Determine the (x, y) coordinate at the center of the cell enclosing the given text.  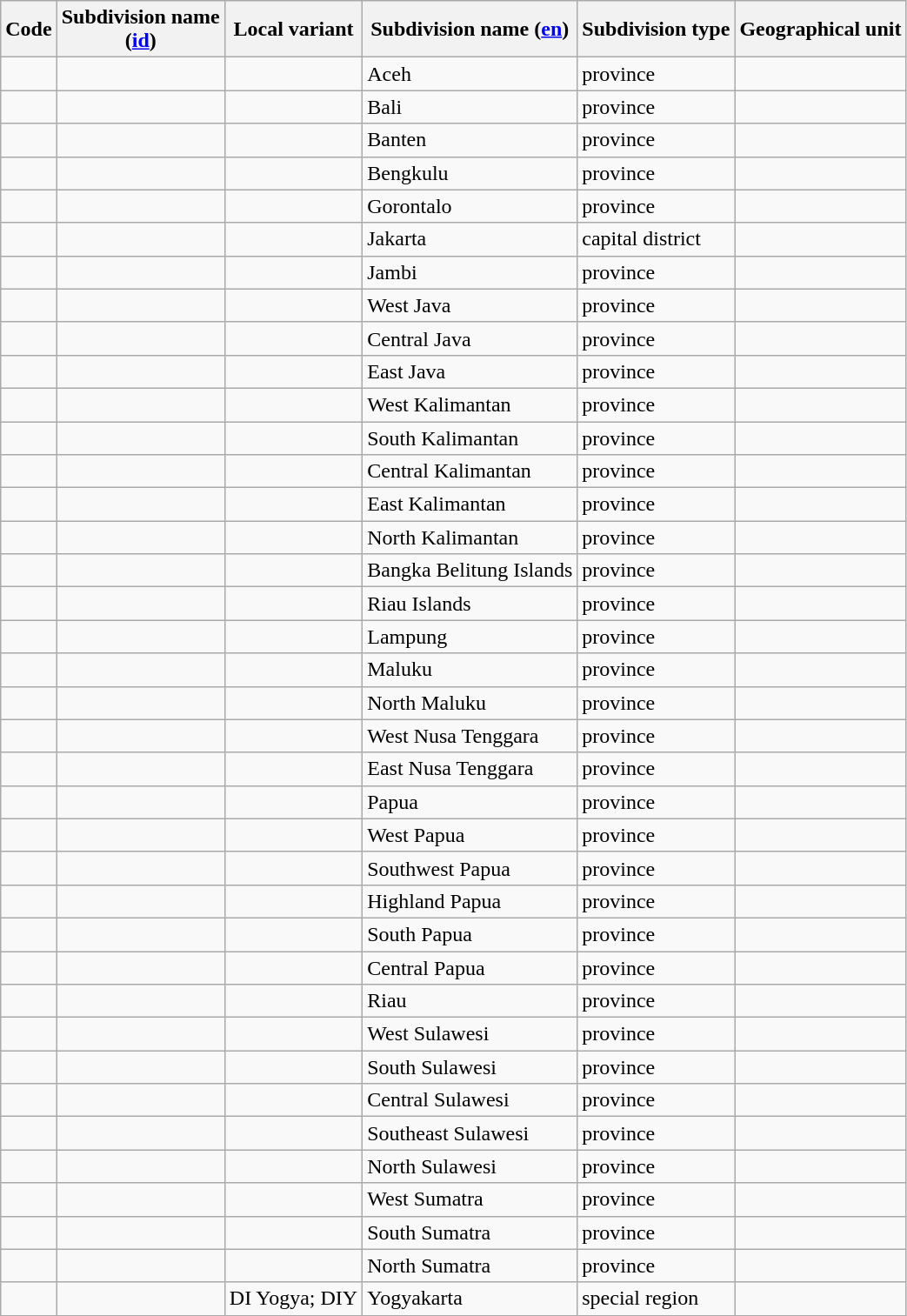
West Nusa Tenggara (470, 736)
South Kalimantan (470, 438)
Maluku (470, 670)
West Java (470, 305)
South Sumatra (470, 1232)
Highland Papua (470, 901)
Central Java (470, 338)
DI Yogya; DIY (293, 1299)
West Sulawesi (470, 1034)
North Maluku (470, 703)
Jambi (470, 272)
Geographical unit (821, 30)
North Kalimantan (470, 538)
Central Sulawesi (470, 1100)
Jakarta (470, 239)
Papua (470, 802)
Riau Islands (470, 604)
Local variant (293, 30)
Southwest Papua (470, 868)
Lampung (470, 637)
South Sulawesi (470, 1067)
Code (29, 30)
West Papua (470, 835)
Central Papua (470, 968)
West Sumatra (470, 1199)
North Sumatra (470, 1266)
Bali (470, 107)
Subdivision type (656, 30)
East Nusa Tenggara (470, 769)
East Java (470, 371)
capital district (656, 239)
East Kalimantan (470, 504)
Gorontalo (470, 206)
Bangka Belitung Islands (470, 571)
Subdivision name (en) (470, 30)
Bengkulu (470, 173)
South Papua (470, 934)
North Sulawesi (470, 1166)
Yogyakarta (470, 1299)
Aceh (470, 74)
special region (656, 1299)
Banten (470, 140)
Southeast Sulawesi (470, 1133)
Subdivision name(id) (141, 30)
Central Kalimantan (470, 471)
Riau (470, 1001)
West Kalimantan (470, 404)
